Find where the given text appears and provide that cell's center as [x, y] coordinate. 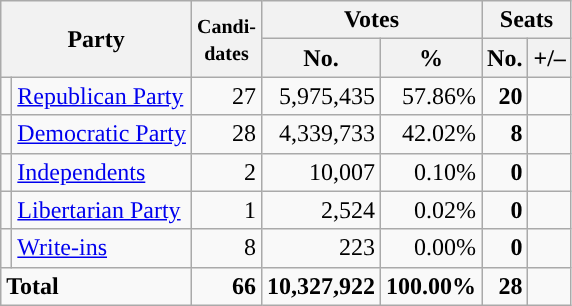
% [432, 58]
Candi-dates [226, 39]
0.10% [432, 172]
10,007 [320, 172]
5,975,435 [320, 96]
Democratic Party [102, 134]
0.00% [432, 248]
4,339,733 [320, 134]
Independents [102, 172]
Write-ins [102, 248]
Party [96, 39]
10,327,922 [320, 286]
Republican Party [102, 96]
0.02% [432, 210]
Seats [527, 20]
2 [226, 172]
Total [96, 286]
57.86% [432, 96]
2,524 [320, 210]
1 [226, 210]
66 [226, 286]
20 [505, 96]
42.02% [432, 134]
+/– [550, 58]
27 [226, 96]
223 [320, 248]
Votes [371, 20]
Libertarian Party [102, 210]
100.00% [432, 286]
